Search for the cell housing the specified text and yield its (x, y) center coordinate. 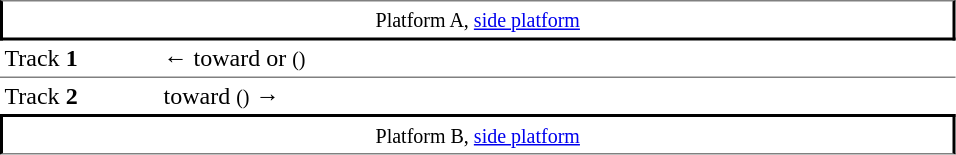
Track 2 (80, 96)
toward () → (557, 96)
Platform B, side platform (478, 134)
← toward or () (557, 59)
Platform A, side platform (478, 20)
Track 1 (80, 59)
